Capture the cell that displays the provided text and extract its (X, Y) central coordinate. 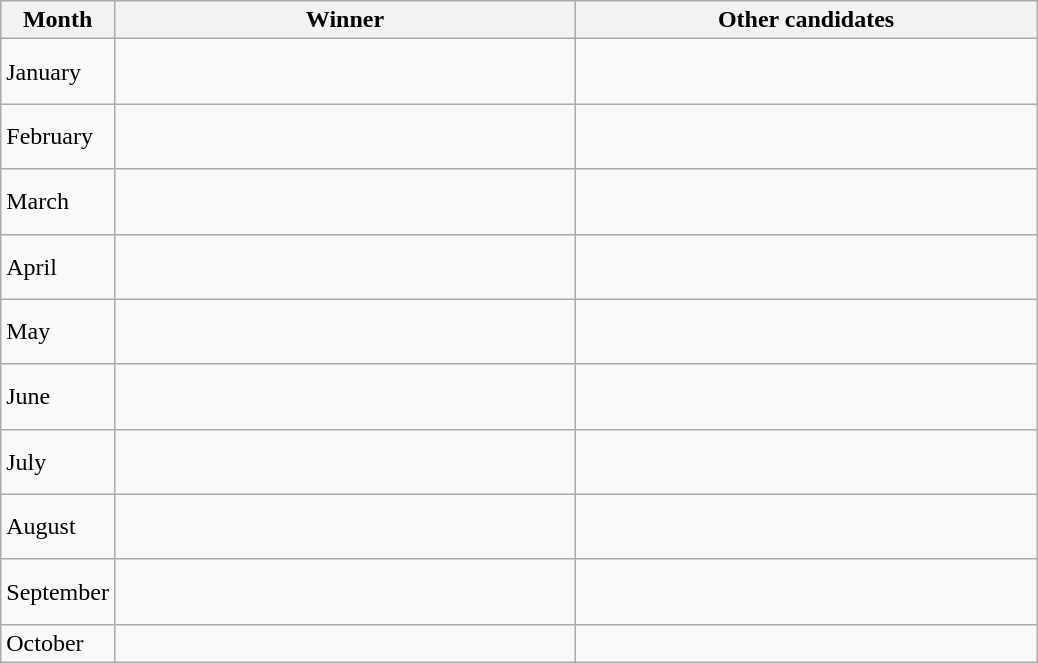
Winner (344, 20)
August (58, 526)
July (58, 462)
September (58, 592)
October (58, 643)
June (58, 396)
Other candidates (806, 20)
Month (58, 20)
April (58, 266)
January (58, 72)
February (58, 136)
March (58, 202)
May (58, 332)
